Identify which cell holds the provided text, then report its [X, Y] central coordinate. 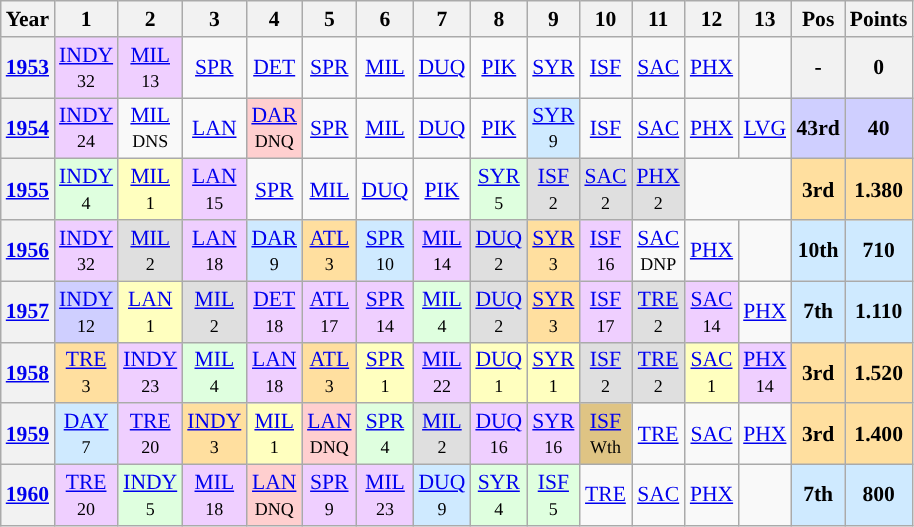
MIL13 [150, 68]
1.520 [879, 372]
Year [28, 19]
MILDNS [150, 128]
SAC14 [712, 312]
1960 [28, 496]
710 [879, 250]
1953 [28, 68]
SYR5 [498, 190]
3 [214, 19]
12 [712, 19]
DUQ16 [498, 434]
MIL14 [442, 250]
1959 [28, 434]
1954 [28, 128]
1957 [28, 312]
INDY4 [86, 190]
8 [498, 19]
DUQ9 [442, 496]
INDY5 [150, 496]
1.110 [879, 312]
SACDNP [658, 250]
LAN [214, 128]
SAC1 [712, 372]
- [818, 68]
40 [879, 128]
ISFWth [605, 434]
10th [818, 250]
ISF17 [605, 312]
LAN15 [214, 190]
11 [658, 19]
SYR16 [553, 434]
SPR4 [386, 434]
DET [274, 68]
5 [329, 19]
Points [879, 19]
1.400 [879, 434]
INDY3 [214, 434]
2 [150, 19]
SPR10 [386, 250]
9 [553, 19]
0 [879, 68]
ISF5 [553, 496]
PHX14 [764, 372]
800 [879, 496]
MIL23 [386, 496]
MIL22 [442, 372]
10 [605, 19]
DET18 [274, 312]
SYR4 [498, 496]
SPR9 [329, 496]
INDY12 [86, 312]
1.380 [879, 190]
ATL17 [329, 312]
SPR14 [386, 312]
1955 [28, 190]
LAN1 [150, 312]
6 [386, 19]
SYR9 [553, 128]
43rd [818, 128]
SYR1 [553, 372]
7 [442, 19]
ISF16 [605, 250]
DAR9 [274, 250]
SPR1 [386, 372]
MIL18 [214, 496]
SAC2 [605, 190]
1 [86, 19]
1956 [28, 250]
13 [764, 19]
Pos [818, 19]
1958 [28, 372]
DARDNQ [274, 128]
PHX2 [658, 190]
DAY7 [86, 434]
SYR [553, 68]
DUQ1 [498, 372]
INDY24 [86, 128]
4 [274, 19]
TRE3 [86, 372]
INDY23 [150, 372]
LVG [764, 128]
